Identify which cell holds the provided text, then report its (x, y) central coordinate. 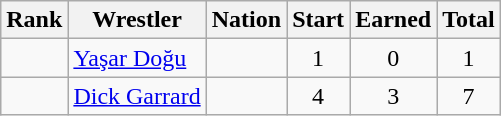
3 (394, 96)
0 (394, 58)
7 (469, 96)
Nation (246, 20)
Total (469, 20)
Yaşar Doğu (137, 58)
Start (318, 20)
Dick Garrard (137, 96)
Rank (34, 20)
Wrestler (137, 20)
Earned (394, 20)
4 (318, 96)
